Extract the [x, y] coordinate from the center of the cell holding the provided text.  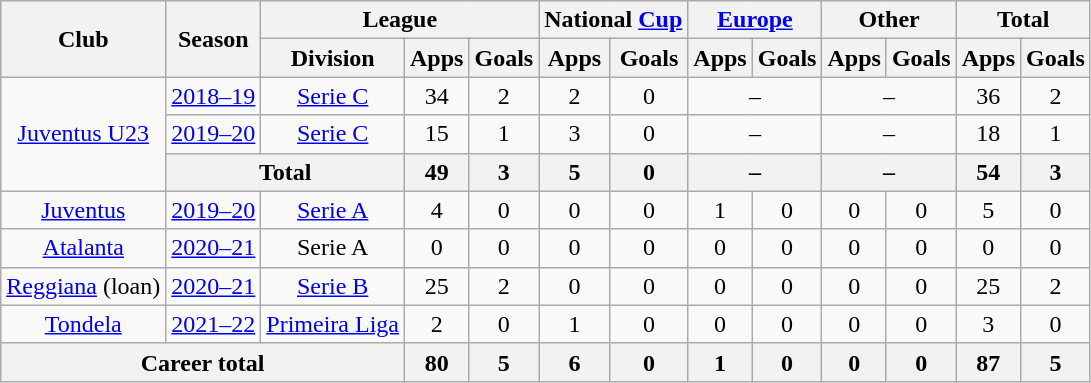
54 [988, 172]
Tondela [84, 324]
Serie B [333, 286]
2021–22 [214, 324]
Division [333, 58]
34 [437, 96]
Career total [203, 362]
4 [437, 210]
Europe [755, 20]
Club [84, 39]
Primeira Liga [333, 324]
Other [889, 20]
Reggiana (loan) [84, 286]
49 [437, 172]
87 [988, 362]
Juventus U23 [84, 134]
18 [988, 134]
6 [575, 362]
80 [437, 362]
League [400, 20]
36 [988, 96]
National Cup [614, 20]
2018–19 [214, 96]
Season [214, 39]
Atalanta [84, 248]
15 [437, 134]
Juventus [84, 210]
